Locate the cell with the specified text and output its (X, Y) center coordinate. 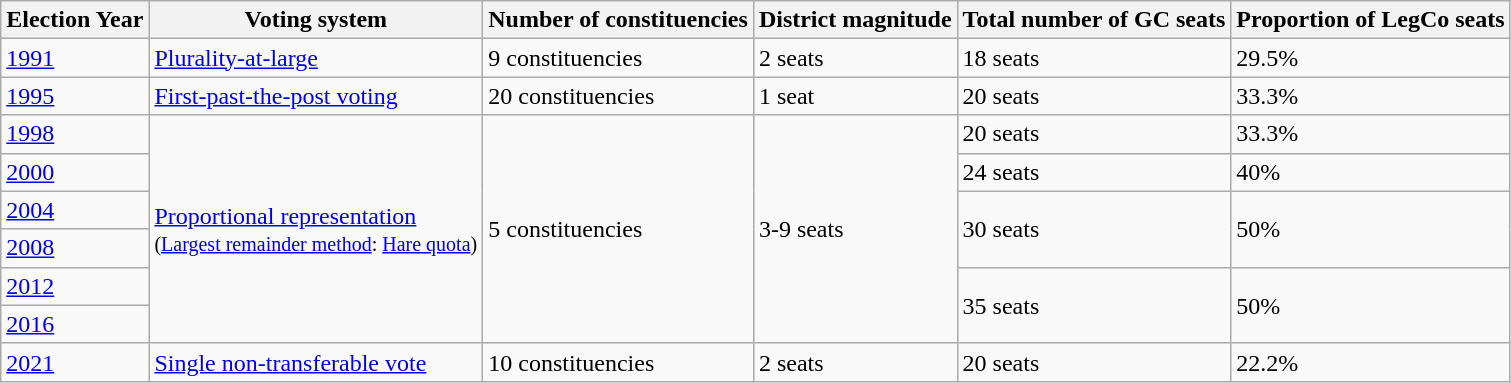
Plurality-at-large (316, 58)
22.2% (1370, 362)
1998 (75, 134)
District magnitude (855, 20)
2008 (75, 248)
Voting system (316, 20)
20 constituencies (618, 96)
Total number of GC seats (1094, 20)
Single non-transferable vote (316, 362)
First-past-the-post voting (316, 96)
2004 (75, 210)
Proportion of LegCo seats (1370, 20)
Number of constituencies (618, 20)
2012 (75, 286)
5 constituencies (618, 229)
10 constituencies (618, 362)
2016 (75, 324)
18 seats (1094, 58)
30 seats (1094, 229)
1995 (75, 96)
3-9 seats (855, 229)
29.5% (1370, 58)
Election Year (75, 20)
1991 (75, 58)
40% (1370, 172)
2000 (75, 172)
2021 (75, 362)
9 constituencies (618, 58)
1 seat (855, 96)
24 seats (1094, 172)
35 seats (1094, 305)
Proportional representation(Largest remainder method: Hare quota) (316, 229)
